From the cell containing the given text, extract its center point as (x, y) coordinate. 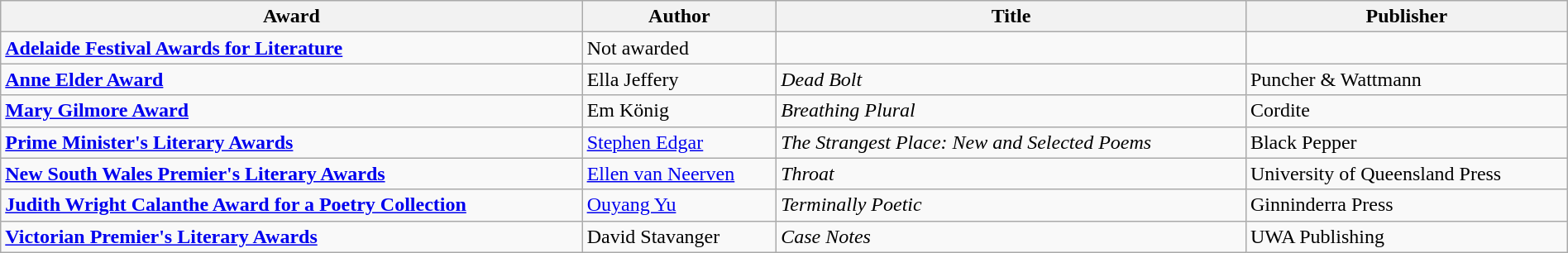
Judith Wright Calanthe Award for a Poetry Collection (291, 205)
UWA Publishing (1406, 236)
Throat (1011, 174)
David Stavanger (680, 236)
Em König (680, 111)
Puncher & Wattmann (1406, 79)
The Strangest Place: New and Selected Poems (1011, 142)
Stephen Edgar (680, 142)
Award (291, 17)
Mary Gilmore Award (291, 111)
Cordite (1406, 111)
University of Queensland Press (1406, 174)
Ella Jeffery (680, 79)
Ouyang Yu (680, 205)
Adelaide Festival Awards for Literature (291, 48)
Black Pepper (1406, 142)
Ellen van Neerven (680, 174)
Terminally Poetic (1011, 205)
Breathing Plural (1011, 111)
Title (1011, 17)
Anne Elder Award (291, 79)
Not awarded (680, 48)
Victorian Premier's Literary Awards (291, 236)
Dead Bolt (1011, 79)
Author (680, 17)
Publisher (1406, 17)
New South Wales Premier's Literary Awards (291, 174)
Prime Minister's Literary Awards (291, 142)
Ginninderra Press (1406, 205)
Case Notes (1011, 236)
